Detect which cell encompasses the target text, then output its [X, Y] center coordinate. 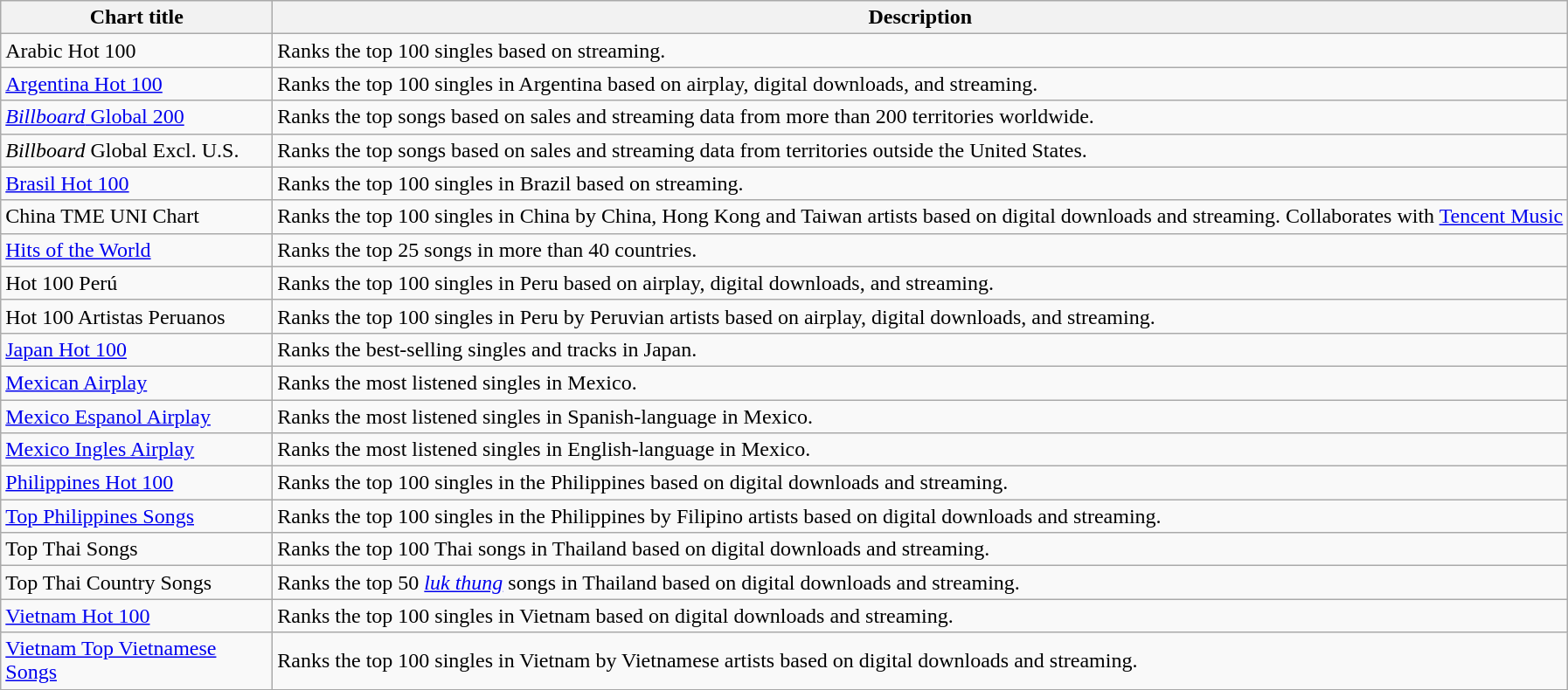
Ranks the top 100 Thai songs in Thailand based on digital downloads and streaming. [920, 549]
Ranks the top songs based on sales and streaming data from more than 200 territories worldwide. [920, 117]
Ranks the top 100 singles in Brazil based on streaming. [920, 183]
Billboard Global Excl. U.S. [136, 150]
Top Philippines Songs [136, 516]
Ranks the top 100 singles in Vietnam by Vietnamese artists based on digital downloads and streaming. [920, 660]
Ranks the most listened singles in English-language in Mexico. [920, 450]
Ranks the top 100 singles in Peru based on airplay, digital downloads, and streaming. [920, 283]
China TME UNI Chart [136, 217]
Ranks the most listened singles in Mexico. [920, 383]
Ranks the top 100 singles in China by China, Hong Kong and Taiwan artists based on digital downloads and streaming. Collaborates with Tencent Music [920, 217]
Description [920, 17]
Ranks the top 100 singles in the Philippines by Filipino artists based on digital downloads and streaming. [920, 516]
Hot 100 Perú [136, 283]
Billboard Global 200 [136, 117]
Ranks the top songs based on sales and streaming data from territories outside the United States. [920, 150]
Top Thai Songs [136, 549]
Mexico Ingles Airplay [136, 450]
Mexico Espanol Airplay [136, 417]
Ranks the best-selling singles and tracks in Japan. [920, 349]
Philippines Hot 100 [136, 483]
Ranks the top 100 singles in Argentina based on airplay, digital downloads, and streaming. [920, 84]
Mexican Airplay [136, 383]
Vietnam Top Vietnamese Songs [136, 660]
Ranks the top 100 singles in Vietnam based on digital downloads and streaming. [920, 616]
Japan Hot 100 [136, 349]
Vietnam Hot 100 [136, 616]
Ranks the most listened singles in Spanish-language in Mexico. [920, 417]
Top Thai Country Songs [136, 583]
Arabic Hot 100 [136, 51]
Ranks the top 25 songs in more than 40 countries. [920, 250]
Hot 100 Artistas Peruanos [136, 316]
Ranks the top 100 singles in the Philippines based on digital downloads and streaming. [920, 483]
Brasil Hot 100 [136, 183]
Ranks the top 50 luk thung songs in Thailand based on digital downloads and streaming. [920, 583]
Ranks the top 100 singles in Peru by Peruvian artists based on airplay, digital downloads, and streaming. [920, 316]
Chart title [136, 17]
Argentina Hot 100 [136, 84]
Ranks the top 100 singles based on streaming. [920, 51]
Hits of the World [136, 250]
